Search for the cell housing the specified text and yield its (X, Y) center coordinate. 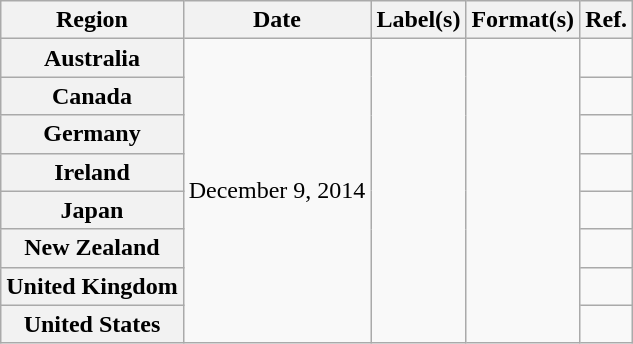
New Zealand (92, 248)
Ref. (606, 20)
United Kingdom (92, 286)
Label(s) (418, 20)
Ireland (92, 172)
Canada (92, 96)
United States (92, 324)
Region (92, 20)
Format(s) (523, 20)
Japan (92, 210)
Germany (92, 134)
Date (277, 20)
December 9, 2014 (277, 191)
Australia (92, 58)
